Find where the given text appears and provide that cell's center as [x, y] coordinate. 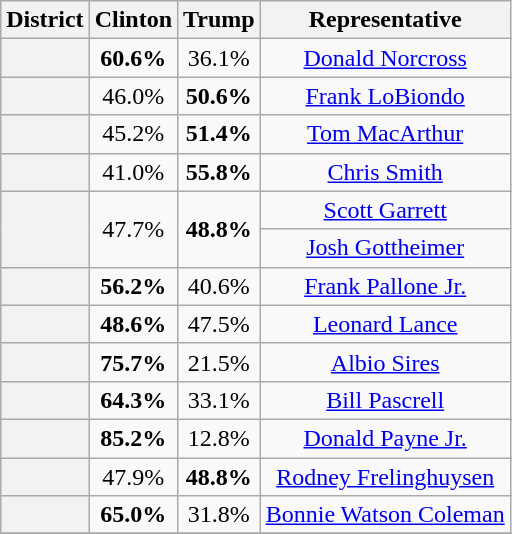
36.1% [220, 58]
Frank LoBiondo [385, 96]
Representative [385, 20]
Bonnie Watson Coleman [385, 515]
85.2% [133, 438]
47.7% [133, 229]
65.0% [133, 515]
Rodney Frelinghuysen [385, 477]
District [45, 20]
48.6% [133, 324]
33.1% [220, 400]
75.7% [133, 362]
Trump [220, 20]
47.5% [220, 324]
31.8% [220, 515]
Albio Sires [385, 362]
46.0% [133, 96]
64.3% [133, 400]
41.0% [133, 172]
55.8% [220, 172]
50.6% [220, 96]
47.9% [133, 477]
45.2% [133, 134]
40.6% [220, 286]
21.5% [220, 362]
Tom MacArthur [385, 134]
Donald Payne Jr. [385, 438]
Leonard Lance [385, 324]
Scott Garrett [385, 210]
Josh Gottheimer [385, 248]
56.2% [133, 286]
Clinton [133, 20]
Donald Norcross [385, 58]
Chris Smith [385, 172]
51.4% [220, 134]
12.8% [220, 438]
Frank Pallone Jr. [385, 286]
Bill Pascrell [385, 400]
60.6% [133, 58]
